Search for the cell housing the specified text and yield its (x, y) center coordinate. 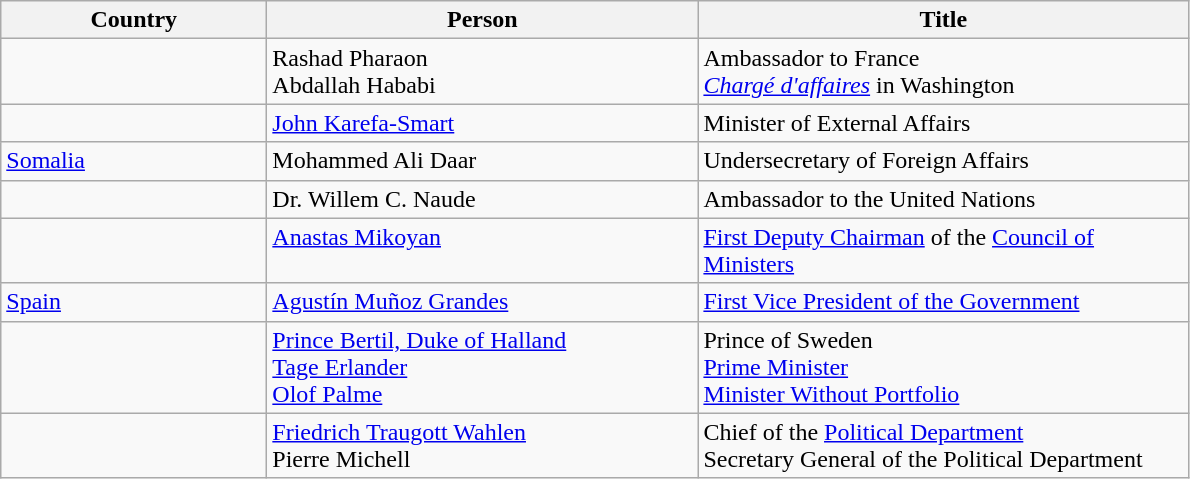
Prince of SwedenPrime MinisterMinister Without Portfolio (944, 367)
Anastas Mikoyan (482, 250)
Dr. Willem C. Naude (482, 199)
Prince Bertil, Duke of HallandTage ErlanderOlof Palme (482, 367)
Person (482, 20)
Country (134, 20)
First Deputy Chairman of the Council of Ministers (944, 250)
First Vice President of the Government (944, 302)
Friedrich Traugott WahlenPierre Michell (482, 446)
Somalia (134, 161)
Mohammed Ali Daar (482, 161)
Agustín Muñoz Grandes (482, 302)
John Karefa-Smart (482, 123)
Spain (134, 302)
Undersecretary of Foreign Affairs (944, 161)
Title (944, 20)
Ambassador to FranceChargé d'affaires in Washington (944, 72)
Chief of the Political DepartmentSecretary General of the Political Department (944, 446)
Rashad PharaonAbdallah Hababi (482, 72)
Ambassador to the United Nations (944, 199)
Minister of External Affairs (944, 123)
